Determine the [x, y] coordinate at the center of the cell enclosing the given text.  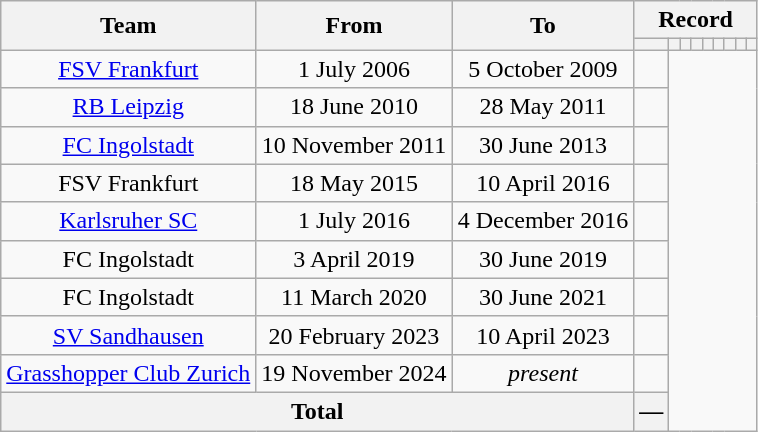
10 April 2023 [543, 335]
Team [128, 26]
30 June 2019 [543, 259]
10 November 2011 [354, 145]
4 December 2016 [543, 221]
Total [318, 411]
19 November 2024 [354, 373]
To [543, 26]
present [543, 373]
10 April 2016 [543, 183]
1 July 2016 [354, 221]
28 May 2011 [543, 107]
Grasshopper Club Zurich [128, 373]
11 March 2020 [354, 297]
18 June 2010 [354, 107]
5 October 2009 [543, 69]
1 July 2006 [354, 69]
From [354, 26]
SV Sandhausen [128, 335]
Karlsruher SC [128, 221]
20 February 2023 [354, 335]
30 June 2013 [543, 145]
3 April 2019 [354, 259]
Record [696, 20]
30 June 2021 [543, 297]
— [652, 411]
RB Leipzig [128, 107]
18 May 2015 [354, 183]
